Search for the cell housing the specified text and yield its (x, y) center coordinate. 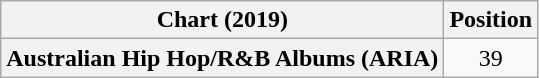
Australian Hip Hop/R&B Albums (ARIA) (222, 58)
39 (491, 58)
Position (491, 20)
Chart (2019) (222, 20)
